Find where the given text appears and provide that cell's center as [X, Y] coordinate. 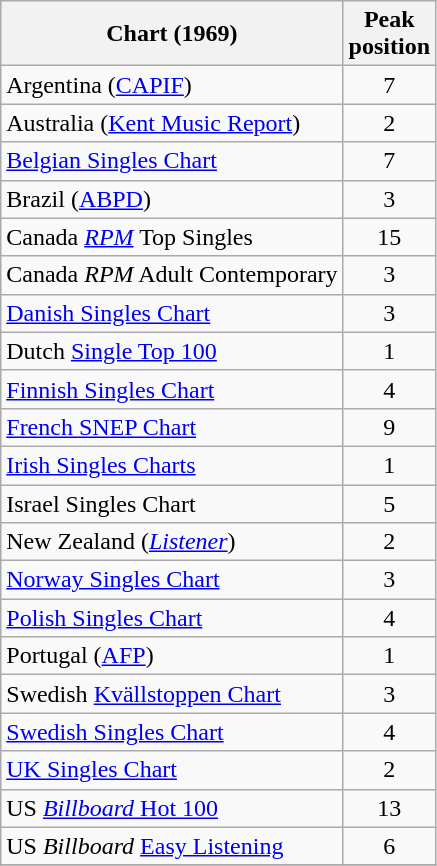
Chart (1969) [172, 34]
9 [389, 427]
Australia (Kent Music Report) [172, 123]
Dutch Single Top 100 [172, 351]
Swedish Singles Chart [172, 732]
5 [389, 503]
Brazil (ABPD) [172, 199]
New Zealand (Listener) [172, 542]
Finnish Singles Chart [172, 389]
Danish Singles Chart [172, 313]
French SNEP Chart [172, 427]
Canada RPM Adult Contemporary [172, 275]
Norway Singles Chart [172, 580]
Canada RPM Top Singles [172, 237]
UK Singles Chart [172, 770]
Irish Singles Charts [172, 465]
Peakposition [389, 34]
Belgian Singles Chart [172, 161]
6 [389, 846]
US Billboard Hot 100 [172, 808]
Israel Singles Chart [172, 503]
Swedish Kvällstoppen Chart [172, 694]
15 [389, 237]
Argentina (CAPIF) [172, 85]
13 [389, 808]
Polish Singles Chart [172, 618]
Portugal (AFP) [172, 656]
US Billboard Easy Listening [172, 846]
